Determine the (x, y) coordinate at the center of the cell enclosing the given text.  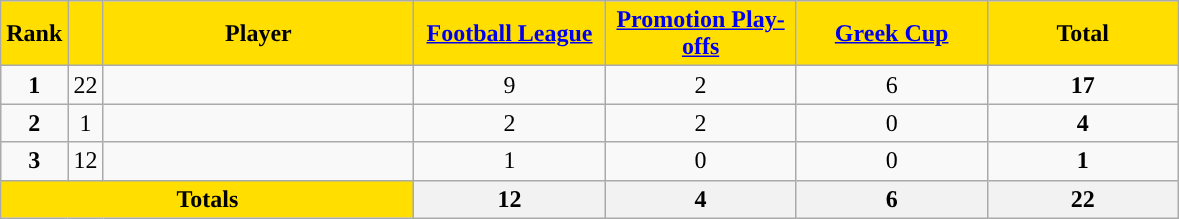
Rank (34, 34)
Total (1082, 34)
Greek Cup (892, 34)
Football League (510, 34)
Totals (208, 199)
3 (34, 161)
Player (258, 34)
Promotion Play-offs (700, 34)
17 (1082, 85)
9 (510, 85)
